Capture the cell that displays the provided text and extract its (X, Y) central coordinate. 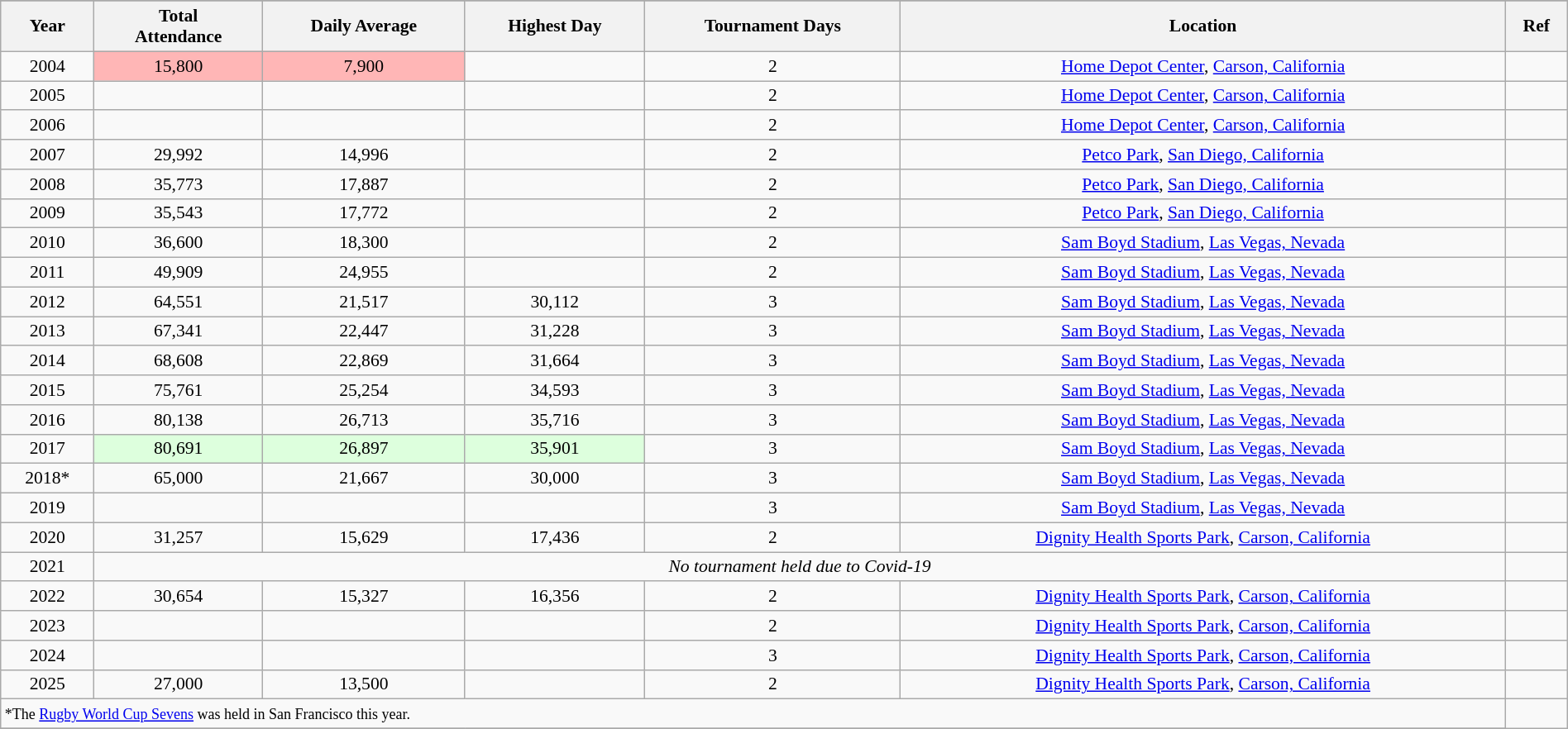
35,543 (179, 213)
18,300 (364, 243)
26,897 (364, 449)
26,713 (364, 420)
2017 (48, 449)
No tournament held due to Covid-19 (801, 567)
17,436 (555, 537)
Location (1202, 26)
80,691 (179, 449)
49,909 (179, 273)
22,447 (364, 331)
16,356 (555, 597)
2020 (48, 537)
2018* (48, 479)
17,772 (364, 213)
31,664 (555, 361)
35,901 (555, 449)
2009 (48, 213)
2012 (48, 302)
35,716 (555, 420)
2021 (48, 567)
30,000 (555, 479)
15,629 (364, 537)
17,887 (364, 184)
7,900 (364, 66)
21,517 (364, 302)
24,955 (364, 273)
2019 (48, 508)
21,667 (364, 479)
2013 (48, 331)
75,761 (179, 390)
68,608 (179, 361)
35,773 (179, 184)
2011 (48, 273)
2004 (48, 66)
Highest Day (555, 26)
22,869 (364, 361)
2006 (48, 126)
31,257 (179, 537)
Daily Average (364, 26)
2010 (48, 243)
64,551 (179, 302)
65,000 (179, 479)
27,000 (179, 684)
67,341 (179, 331)
2025 (48, 684)
29,992 (179, 155)
14,996 (364, 155)
80,138 (179, 420)
2008 (48, 184)
2016 (48, 420)
2015 (48, 390)
2022 (48, 597)
Ref (1537, 26)
15,800 (179, 66)
36,600 (179, 243)
30,654 (179, 597)
15,327 (364, 597)
2014 (48, 361)
31,228 (555, 331)
2005 (48, 96)
Tournament Days (772, 26)
*The Rugby World Cup Sevens was held in San Francisco this year. (753, 714)
13,500 (364, 684)
34,593 (555, 390)
Year (48, 26)
2023 (48, 626)
2024 (48, 655)
30,112 (555, 302)
2007 (48, 155)
25,254 (364, 390)
Total Attendance (179, 26)
